Capture the cell that displays the provided text and extract its (x, y) central coordinate. 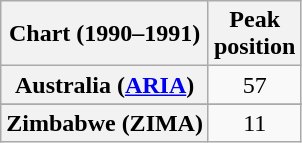
Zimbabwe (ZIMA) (105, 123)
57 (254, 85)
11 (254, 123)
Peakposition (254, 34)
Australia (ARIA) (105, 85)
Chart (1990–1991) (105, 34)
